Determine the [X, Y] coordinate at the center of the cell enclosing the given text.  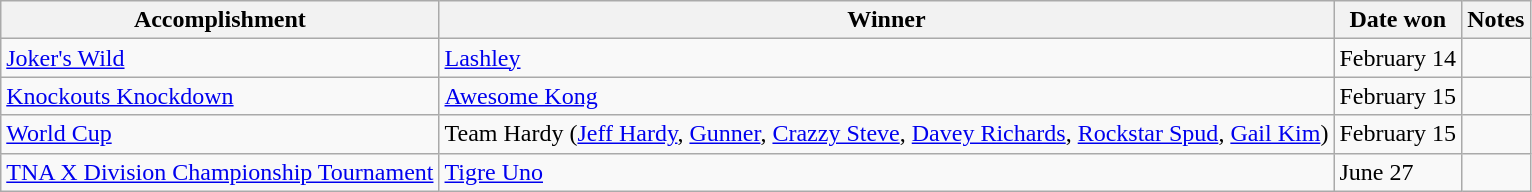
World Cup [220, 134]
Lashley [886, 58]
Joker's Wild [220, 58]
June 27 [1398, 172]
Notes [1496, 20]
Date won [1398, 20]
Awesome Kong [886, 96]
Tigre Uno [886, 172]
February 14 [1398, 58]
Knockouts Knockdown [220, 96]
Winner [886, 20]
Accomplishment [220, 20]
TNA X Division Championship Tournament [220, 172]
Team Hardy (Jeff Hardy, Gunner, Crazzy Steve, Davey Richards, Rockstar Spud, Gail Kim) [886, 134]
